From the cell containing the given text, extract its center point as (x, y) coordinate. 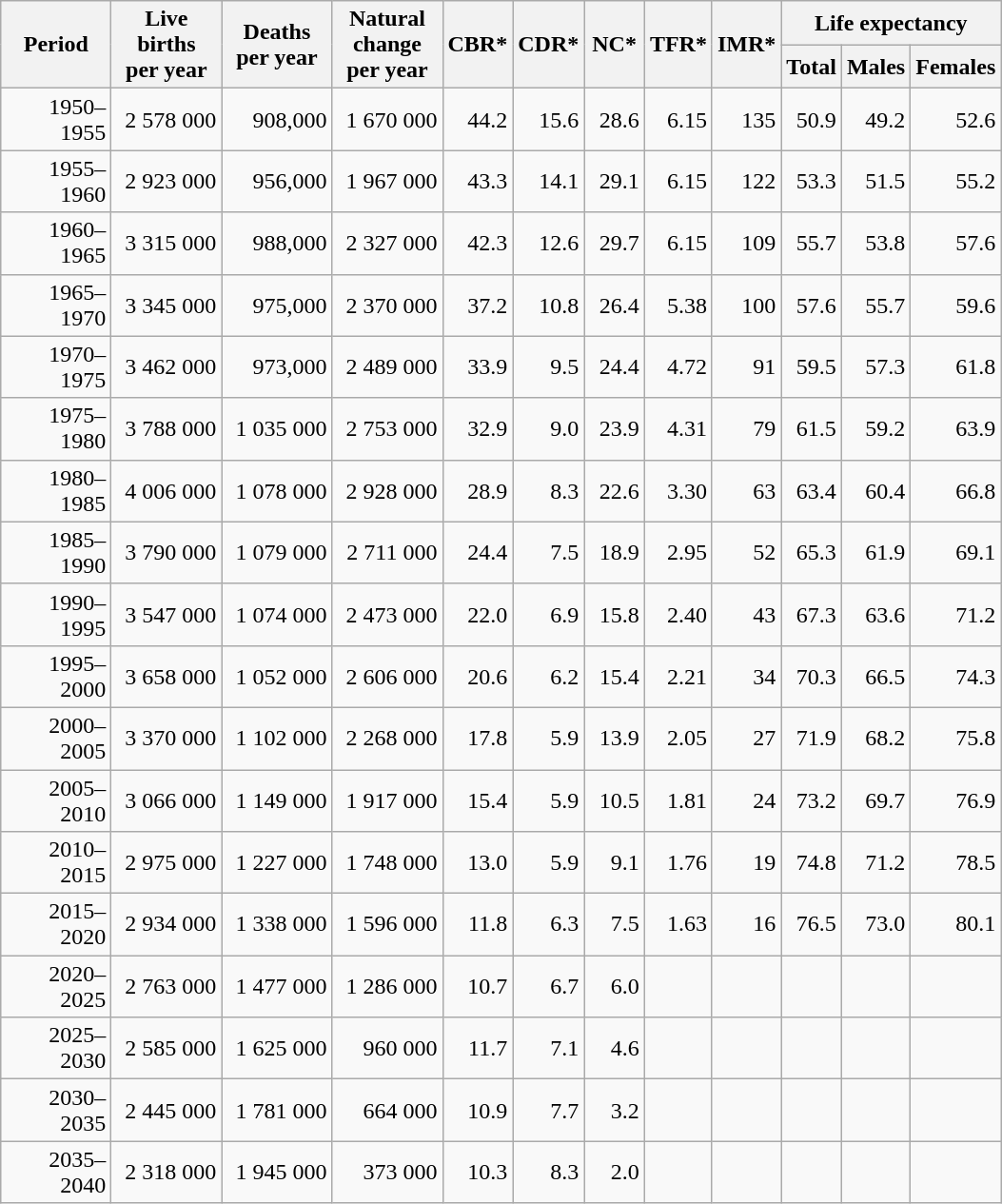
1.76 (678, 862)
Life expectancy (891, 23)
63.6 (875, 615)
IMR* (746, 45)
69.1 (955, 552)
2 753 000 (387, 428)
Males (875, 67)
100 (746, 305)
2 711 000 (387, 552)
7.1 (548, 1049)
22.6 (615, 491)
10.7 (478, 986)
4.31 (678, 428)
956,000 (277, 181)
2000–2005 (56, 739)
49.2 (875, 120)
6.9 (548, 615)
2 585 000 (167, 1049)
66.8 (955, 491)
2020–2025 (56, 986)
26.4 (615, 305)
13.0 (478, 862)
Live birthsper year (167, 45)
75.8 (955, 739)
76.5 (812, 925)
1 748 000 (387, 862)
1.63 (678, 925)
1 227 000 (277, 862)
Deathsper year (277, 45)
59.2 (875, 428)
16 (746, 925)
15.6 (548, 120)
1950–1955 (56, 120)
CDR* (548, 45)
13.9 (615, 739)
71.9 (812, 739)
10.3 (478, 1173)
79 (746, 428)
6.2 (548, 676)
24 (746, 799)
1 917 000 (387, 799)
3 315 000 (167, 244)
65.3 (812, 552)
2025–2030 (56, 1049)
69.7 (875, 799)
23.9 (615, 428)
973,000 (277, 367)
5.38 (678, 305)
2005–2010 (56, 799)
12.6 (548, 244)
2 928 000 (387, 491)
74.3 (955, 676)
1975–1980 (56, 428)
Natural changeper year (387, 45)
32.9 (478, 428)
6.7 (548, 986)
1 625 000 (277, 1049)
9.1 (615, 862)
3 790 000 (167, 552)
NC* (615, 45)
1 338 000 (277, 925)
11.8 (478, 925)
10.5 (615, 799)
59.6 (955, 305)
3 788 000 (167, 428)
1955–1960 (56, 181)
2 489 000 (387, 367)
3 370 000 (167, 739)
20.6 (478, 676)
15.8 (615, 615)
960 000 (387, 1049)
1960–1965 (56, 244)
60.4 (875, 491)
2 473 000 (387, 615)
908,000 (277, 120)
1 945 000 (277, 1173)
53.3 (812, 181)
3 658 000 (167, 676)
1 102 000 (277, 739)
1990–1995 (56, 615)
1995–2000 (56, 676)
2 763 000 (167, 986)
42.3 (478, 244)
2 268 000 (387, 739)
52 (746, 552)
73.0 (875, 925)
61.8 (955, 367)
2.0 (615, 1173)
2.05 (678, 739)
2 578 000 (167, 120)
29.7 (615, 244)
18.9 (615, 552)
57.3 (875, 367)
1 052 000 (277, 676)
Period (56, 45)
3 547 000 (167, 615)
9.0 (548, 428)
50.9 (812, 120)
2 975 000 (167, 862)
51.5 (875, 181)
2.95 (678, 552)
29.1 (615, 181)
34 (746, 676)
975,000 (277, 305)
2 327 000 (387, 244)
1 035 000 (277, 428)
73.2 (812, 799)
122 (746, 181)
CBR* (478, 45)
37.2 (478, 305)
6.0 (615, 986)
80.1 (955, 925)
28.9 (478, 491)
2 934 000 (167, 925)
6.3 (548, 925)
2015–2020 (56, 925)
988,000 (277, 244)
91 (746, 367)
3 462 000 (167, 367)
1 781 000 (277, 1110)
9.5 (548, 367)
63.4 (812, 491)
1 074 000 (277, 615)
1.81 (678, 799)
TFR* (678, 45)
63.9 (955, 428)
1970–1975 (56, 367)
1 967 000 (387, 181)
59.5 (812, 367)
67.3 (812, 615)
68.2 (875, 739)
14.1 (548, 181)
2 923 000 (167, 181)
28.6 (615, 120)
52.6 (955, 120)
22.0 (478, 615)
109 (746, 244)
2 445 000 (167, 1110)
2 318 000 (167, 1173)
74.8 (812, 862)
3 066 000 (167, 799)
664 000 (387, 1110)
1965–1970 (56, 305)
61.5 (812, 428)
66.5 (875, 676)
55.2 (955, 181)
2.21 (678, 676)
3.30 (678, 491)
17.8 (478, 739)
1 477 000 (277, 986)
4 006 000 (167, 491)
2035–2040 (56, 1173)
2010–2015 (56, 862)
10.9 (478, 1110)
27 (746, 739)
2.40 (678, 615)
11.7 (478, 1049)
63 (746, 491)
43.3 (478, 181)
2030–2035 (56, 1110)
1 596 000 (387, 925)
Total (812, 67)
1 286 000 (387, 986)
1980–1985 (56, 491)
4.6 (615, 1049)
3 345 000 (167, 305)
1 078 000 (277, 491)
Females (955, 67)
2 370 000 (387, 305)
70.3 (812, 676)
2 606 000 (387, 676)
1985–1990 (56, 552)
135 (746, 120)
7.7 (548, 1110)
76.9 (955, 799)
4.72 (678, 367)
19 (746, 862)
1 079 000 (277, 552)
43 (746, 615)
44.2 (478, 120)
3.2 (615, 1110)
33.9 (478, 367)
1 149 000 (277, 799)
61.9 (875, 552)
373 000 (387, 1173)
53.8 (875, 244)
10.8 (548, 305)
78.5 (955, 862)
1 670 000 (387, 120)
